Determine the (X, Y) coordinate at the center of the cell enclosing the given text.  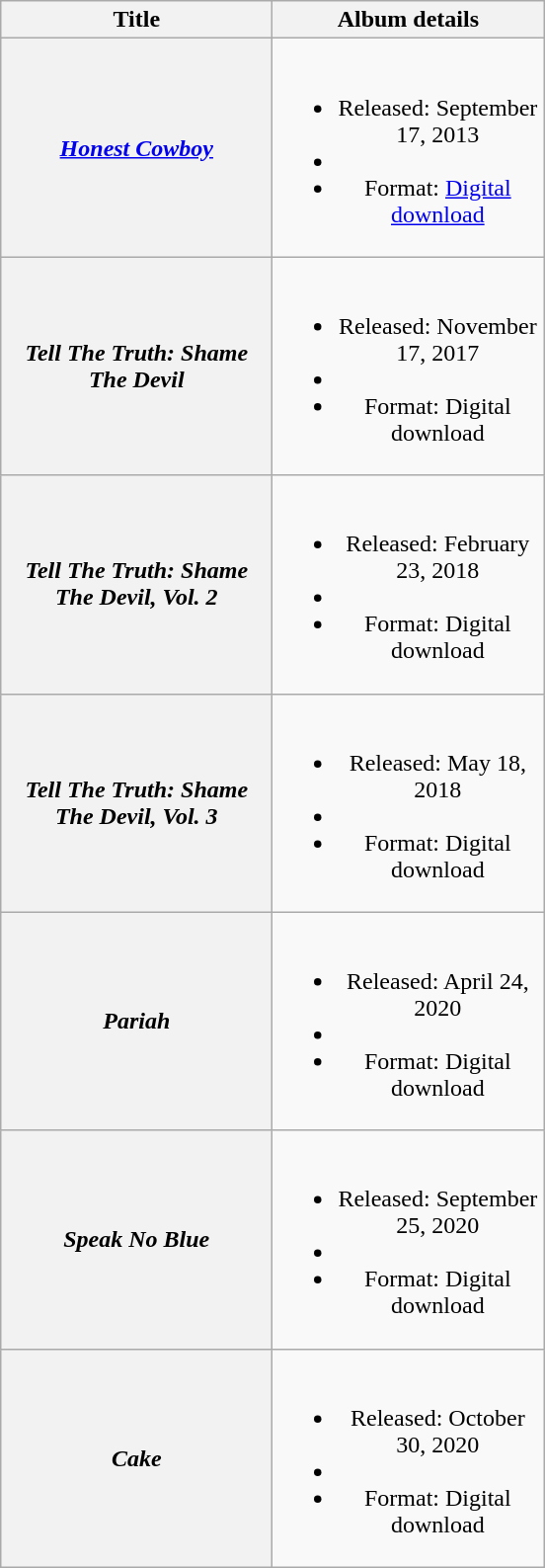
Released: September 17, 2013Format: Digital download (409, 148)
Released: September 25, 2020Format: Digital download (409, 1239)
Released: November 17, 2017Format: Digital download (409, 366)
Released: May 18, 2018Format: Digital download (409, 802)
Released: February 23, 2018Format: Digital download (409, 585)
Pariah (136, 1022)
Honest Cowboy (136, 148)
Tell The Truth: Shame The Devil, Vol. 3 (136, 802)
Album details (409, 20)
Released: April 24, 2020Format: Digital download (409, 1022)
Tell The Truth: Shame The Devil, Vol. 2 (136, 585)
Tell The Truth: Shame The Devil (136, 366)
Title (136, 20)
Released: October 30, 2020Format: Digital download (409, 1458)
Speak No Blue (136, 1239)
Cake (136, 1458)
